Locate the cell with the specified text and output its (X, Y) center coordinate. 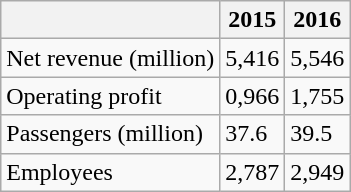
37.6 (252, 134)
5,416 (252, 58)
1,755 (318, 96)
5,546 (318, 58)
2,949 (318, 172)
Net revenue (million) (110, 58)
Operating profit (110, 96)
0,966 (252, 96)
2,787 (252, 172)
Passengers (million) (110, 134)
2016 (318, 20)
39.5 (318, 134)
2015 (252, 20)
Employees (110, 172)
